Pinpoint the cell where the given text exists, returning its [x, y] midpoint coordinate. 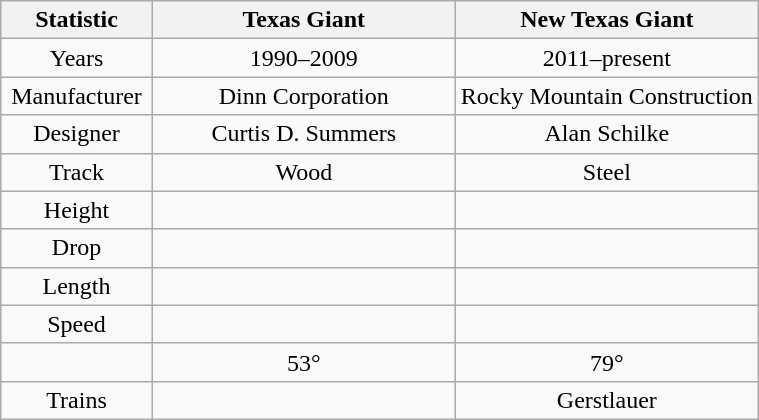
Speed [77, 324]
Length [77, 286]
Steel [606, 172]
2011–present [606, 58]
Curtis D. Summers [304, 134]
53° [304, 362]
Alan Schilke [606, 134]
79° [606, 362]
Dinn Corporation [304, 96]
Texas Giant [304, 20]
Wood [304, 172]
New Texas Giant [606, 20]
Manufacturer [77, 96]
Trains [77, 400]
Rocky Mountain Construction [606, 96]
Drop [77, 248]
Gerstlauer [606, 400]
Designer [77, 134]
Statistic [77, 20]
Track [77, 172]
Height [77, 210]
Years [77, 58]
1990–2009 [304, 58]
